Output the (X, Y) coordinate of the center of the cell containing the given text.  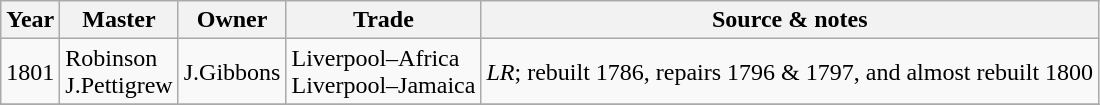
Liverpool–AfricaLiverpool–Jamaica (384, 72)
1801 (30, 72)
Owner (232, 20)
LR; rebuilt 1786, repairs 1796 & 1797, and almost rebuilt 1800 (790, 72)
Source & notes (790, 20)
Year (30, 20)
J.Gibbons (232, 72)
Trade (384, 20)
Master (119, 20)
RobinsonJ.Pettigrew (119, 72)
